Return (x, y) of the center of cell containing provided text 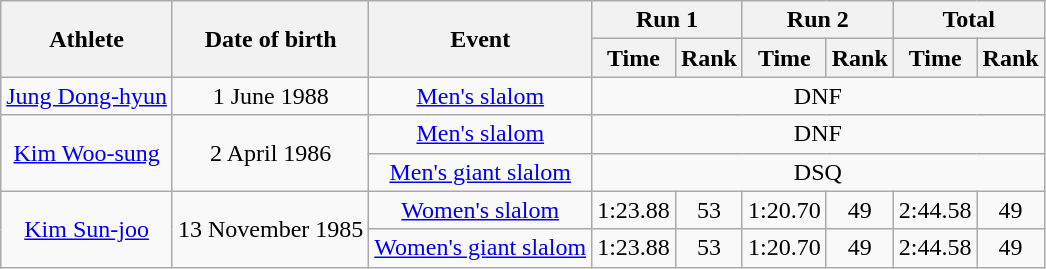
Women's slalom (480, 210)
Total (968, 20)
Jung Dong-hyun (87, 96)
Run 1 (668, 20)
Run 2 (818, 20)
Event (480, 39)
Men's giant slalom (480, 172)
Kim Sun-joo (87, 229)
Date of birth (270, 39)
13 November 1985 (270, 229)
Kim Woo-sung (87, 153)
Athlete (87, 39)
1 June 1988 (270, 96)
Women's giant slalom (480, 248)
DSQ (818, 172)
2 April 1986 (270, 153)
